Pinpoint the cell where the given text exists, returning its [X, Y] midpoint coordinate. 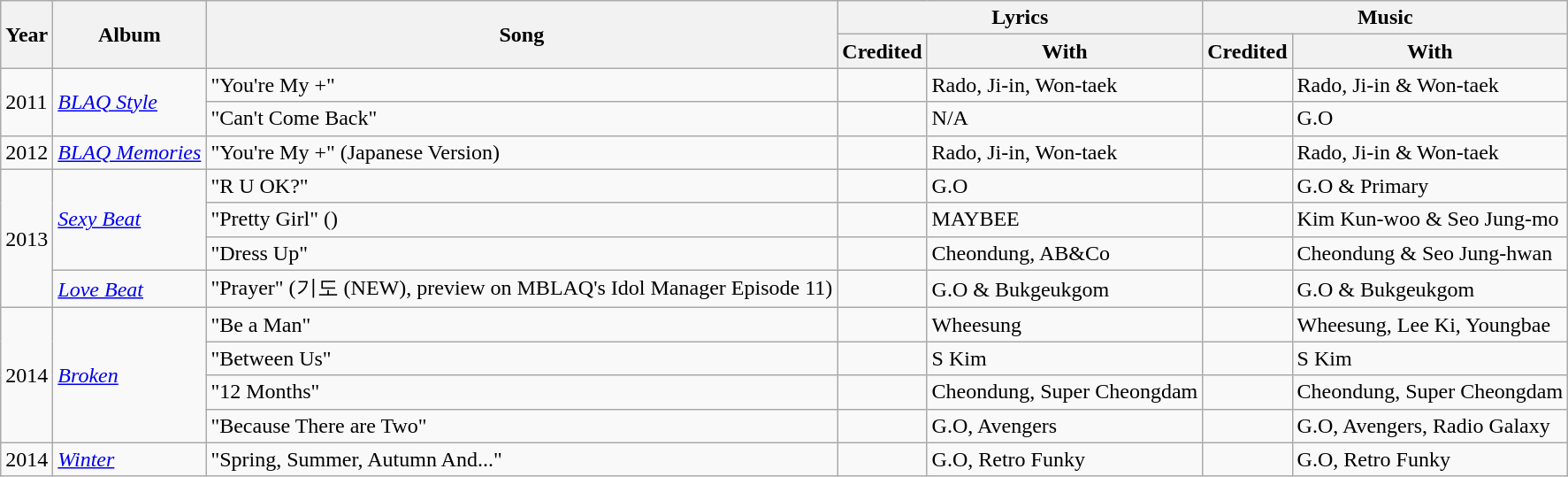
"Spring, Summer, Autumn And..." [522, 459]
"Can't Come Back" [522, 119]
Kim Kun-woo & Seo Jung-mo [1430, 219]
Winter [129, 459]
Song [522, 35]
"Dress Up" [522, 253]
Music [1385, 18]
"Prayer" (기도 (NEW), preview on MBLAQ's Idol Manager Episode 11) [522, 289]
2011 [27, 102]
"Between Us" [522, 358]
"Because There are Two" [522, 426]
2012 [27, 152]
G.O & Primary [1430, 186]
G.O, Avengers, Radio Galaxy [1430, 426]
Broken [129, 375]
Year [27, 35]
Album [129, 35]
"Pretty Girl" () [522, 219]
Lyrics [1021, 18]
Wheesung, Lee Ki, Youngbae [1430, 325]
Sexy Beat [129, 219]
"You're My +" (Japanese Version) [522, 152]
Cheondung, AB&Co [1065, 253]
"You're My +" [522, 85]
"Be a Man" [522, 325]
BLAQ Memories [129, 152]
N/A [1065, 119]
Cheondung & Seo Jung-hwan [1430, 253]
"R U OK?" [522, 186]
MAYBEE [1065, 219]
2013 [27, 239]
BLAQ Style [129, 102]
"12 Months" [522, 392]
Love Beat [129, 289]
G.O, Avengers [1065, 426]
Wheesung [1065, 325]
